Find where the given text appears and provide that cell's center as (X, Y) coordinate. 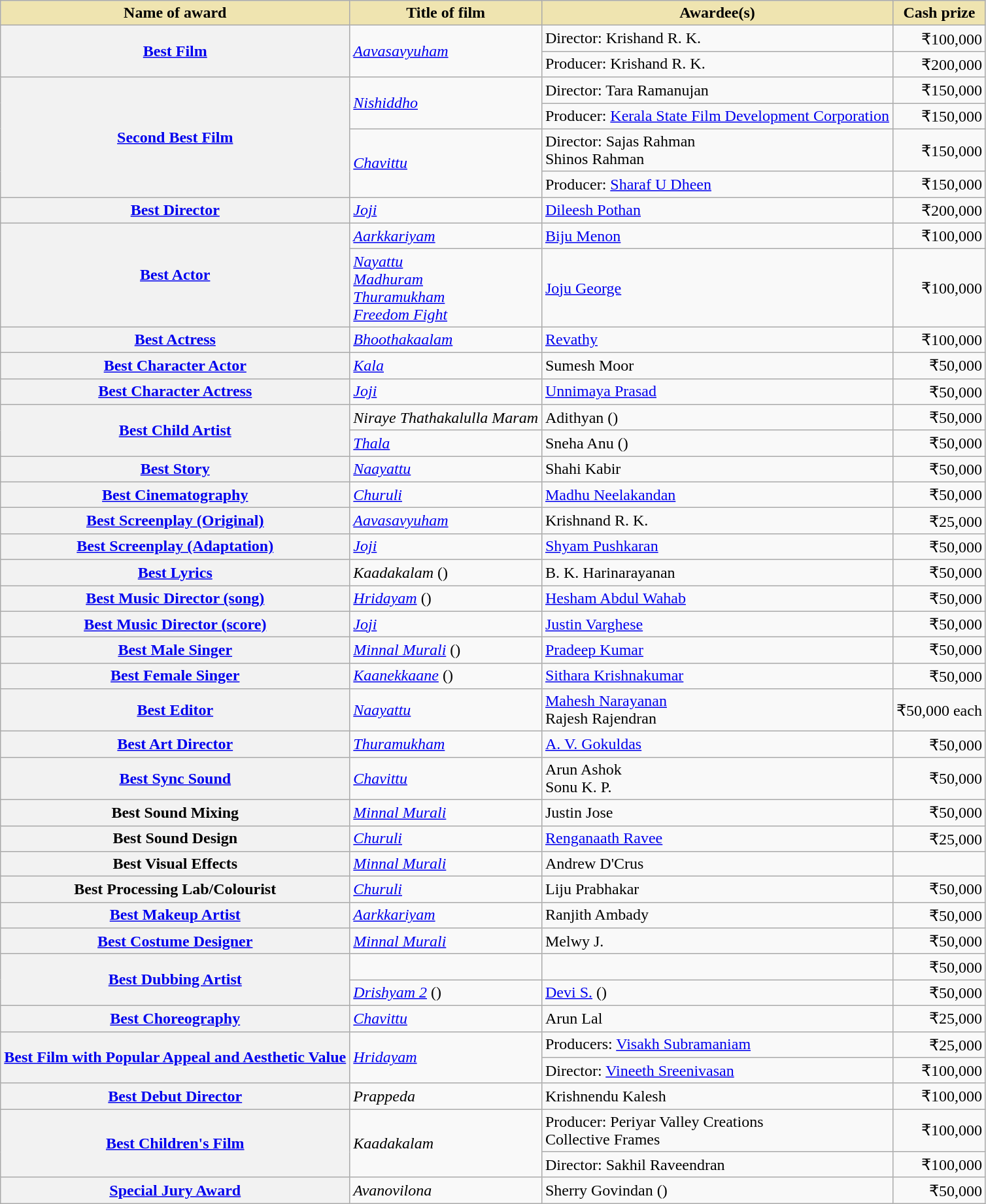
Liju Prabhakar (717, 890)
Best Story (175, 469)
Madhu Neelakandan (717, 495)
B. K. Harinarayanan (717, 573)
Cash prize (939, 13)
Hridayam (446, 1058)
Best Debut Director (175, 1096)
Best Child Artist (175, 430)
Best Actor (175, 275)
Sithara Krishnakumar (717, 676)
Krishnendu Kalesh (717, 1096)
Arun AshokSonu K. P. (717, 778)
Thala (446, 443)
Melwy J. (717, 941)
Producer: Periyar Valley CreationsCollective Frames (717, 1131)
Best Processing Lab/Colourist (175, 890)
Adithyan () (717, 418)
Andrew D'Crus (717, 864)
Bhoothakaalam (446, 340)
Justin Jose (717, 812)
Director: Sajas RahmanShinos Rahman (717, 150)
Prappeda (446, 1096)
Shyam Pushkaran (717, 546)
Nishiddho (446, 103)
Best Dubbing Artist (175, 979)
Hridayam () (446, 599)
Best Female Singer (175, 676)
Best Lyrics (175, 573)
Krishnand R. K. (717, 521)
Best Screenplay (Adaptation) (175, 546)
Dileesh Pothan (717, 210)
Best Character Actress (175, 392)
Best Art Director (175, 744)
Drishyam 2 () (446, 993)
Producer: Kerala State Film Development Corporation (717, 116)
Arun Lal (717, 1018)
Director: Tara Ramanujan (717, 90)
Best Music Director (song) (175, 599)
Best Sound Mixing (175, 812)
Justin Varghese (717, 624)
Kaanekkaane () (446, 676)
Title of film (446, 13)
Thuramukham (446, 744)
Sneha Anu () (717, 443)
Hesham Abdul Wahab (717, 599)
Best Choreography (175, 1018)
Avanovilona (446, 1190)
Director: Vineeth Sreenivasan (717, 1071)
Best Film (175, 51)
Joju George (717, 288)
Producer: Sharaf U Dheen (717, 184)
Best Actress (175, 340)
Revathy (717, 340)
Best Music Director (score) (175, 624)
Sumesh Moor (717, 365)
A. V. Gokuldas (717, 744)
Sherry Govindan () (717, 1190)
Director: Krishand R. K. (717, 39)
Best Costume Designer (175, 941)
Kaadakalam () (446, 573)
Ranjith Ambady (717, 915)
Mahesh NarayananRajesh Rajendran (717, 710)
Shahi Kabir (717, 469)
Pradeep Kumar (717, 650)
₹50,000 each (939, 710)
Name of award (175, 13)
Minnal Murali () (446, 650)
Best Director (175, 210)
Devi S. () (717, 993)
Renganaath Ravee (717, 839)
Awardee(s) (717, 13)
Best Editor (175, 710)
Best Male Singer (175, 650)
Special Jury Award (175, 1190)
Best Sync Sound (175, 778)
Best Screenplay (Original) (175, 521)
NayattuMadhuramThuramukhamFreedom Fight (446, 288)
Best Character Actor (175, 365)
Best Cinematography (175, 495)
Best Makeup Artist (175, 915)
Best Film with Popular Appeal and Aesthetic Value (175, 1058)
Best Visual Effects (175, 864)
Second Best Film (175, 137)
Director: Sakhil Raveendran (717, 1165)
Biju Menon (717, 236)
Kaadakalam (446, 1144)
Kala (446, 365)
Producers: Visakh Subramaniam (717, 1045)
Producer: Krishand R. K. (717, 64)
Niraye Thathakalulla Maram (446, 418)
Best Children's Film (175, 1144)
Best Sound Design (175, 839)
Unnimaya Prasad (717, 392)
